Search for the cell housing the specified text and yield its [x, y] center coordinate. 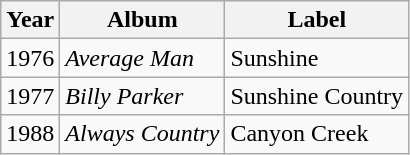
Year [30, 20]
Always Country [142, 134]
Average Man [142, 58]
Canyon Creek [317, 134]
Label [317, 20]
1977 [30, 96]
1988 [30, 134]
Sunshine [317, 58]
Billy Parker [142, 96]
1976 [30, 58]
Album [142, 20]
Sunshine Country [317, 96]
